Provide the (X, Y) coordinate of the cell's center where the given text is located.  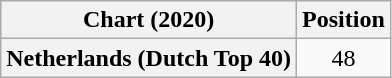
Position (344, 20)
48 (344, 58)
Chart (2020) (149, 20)
Netherlands (Dutch Top 40) (149, 58)
